From the cell containing the given text, extract its center point as (x, y) coordinate. 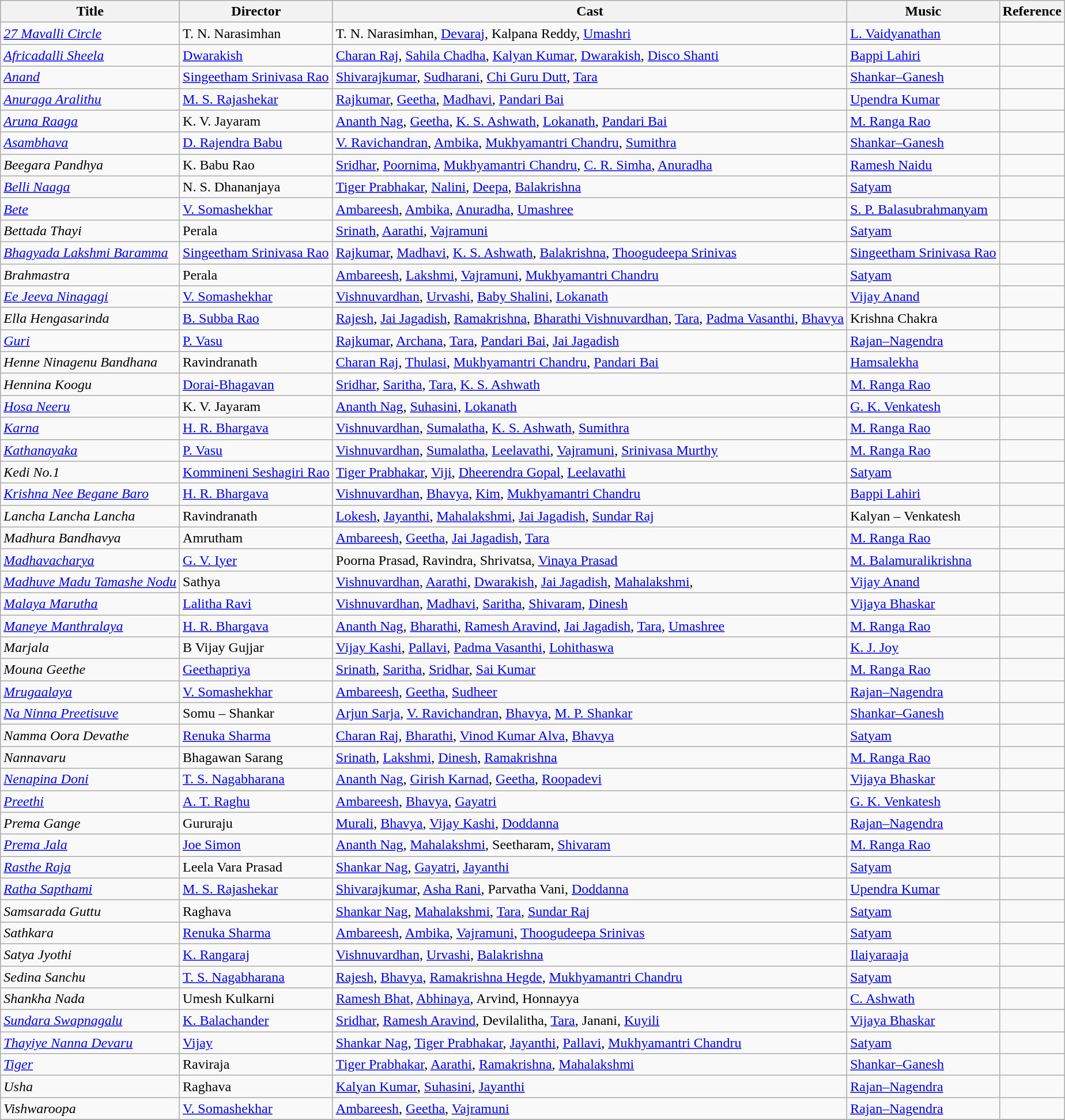
Ratha Sapthami (90, 889)
Music (923, 12)
Henne Ninagenu Bandhana (90, 363)
Dorai-Bhagavan (256, 384)
Murali, Bhavya, Vijay Kashi, Doddanna (590, 823)
Bettada Thayi (90, 231)
Vishwaroopa (90, 1108)
Tiger Prabhakar, Nalini, Deepa, Balakrishna (590, 187)
Ambareesh, Geetha, Jai Jagadish, Tara (590, 538)
Anand (90, 77)
Kalyan – Venkatesh (923, 516)
Vishnuvardhan, Aarathi, Dwarakish, Jai Jagadish, Mahalakshmi, (590, 582)
Mrugaalaya (90, 692)
B Vijay Gujjar (256, 648)
Ambareesh, Ambika, Anuradha, Umashree (590, 209)
C. Ashwath (923, 999)
Sridhar, Ramesh Aravind, Devilalitha, Tara, Janani, Kuyili (590, 1021)
Rasthe Raja (90, 867)
Kommineni Seshagiri Rao (256, 472)
Anuraga Aralithu (90, 99)
Na Ninna Preetisuve (90, 714)
S. P. Balasubrahmanyam (923, 209)
Sathya (256, 582)
Kedi No.1 (90, 472)
Dwarakish (256, 55)
Umesh Kulkarni (256, 999)
Tiger Prabhakar, Viji, Dheerendra Gopal, Leelavathi (590, 472)
Sundara Swapnagalu (90, 1021)
Ambareesh, Ambika, Vajramuni, Thoogudeepa Srinivas (590, 933)
Madhuve Madu Tamashe Nodu (90, 582)
N. S. Dhananjaya (256, 187)
Raviraja (256, 1065)
Mouna Geethe (90, 670)
Tiger Prabhakar, Aarathi, Ramakrishna, Mahalakshmi (590, 1065)
Rajkumar, Archana, Tara, Pandari Bai, Jai Jagadish (590, 341)
Kalyan Kumar, Suhasini, Jayanthi (590, 1087)
27 Mavalli Circle (90, 33)
Namma Oora Devathe (90, 736)
Krishna Nee Begane Baro (90, 494)
Sathkara (90, 933)
Ananth Nag, Geetha, K. S. Ashwath, Lokanath, Pandari Bai (590, 121)
Hennina Koogu (90, 384)
Marjala (90, 648)
Rajkumar, Madhavi, K. S. Ashwath, Balakrishna, Thoogudeepa Srinivas (590, 252)
Shankha Nada (90, 999)
Madhura Bandhavya (90, 538)
Somu – Shankar (256, 714)
Leela Vara Prasad (256, 867)
Aruna Raaga (90, 121)
Asambhava (90, 143)
Director (256, 12)
Krishna Chakra (923, 319)
Sedina Sanchu (90, 977)
Shankar Nag, Gayatri, Jayanthi (590, 867)
Ambareesh, Lakshmi, Vajramuni, Mukhyamantri Chandru (590, 275)
Malaya Marutha (90, 604)
Ambareesh, Geetha, Vajramuni (590, 1108)
Ananth Nag, Suhasini, Lokanath (590, 406)
Ananth Nag, Bharathi, Ramesh Aravind, Jai Jagadish, Tara, Umashree (590, 625)
Ambareesh, Geetha, Sudheer (590, 692)
Samsarada Guttu (90, 911)
Prema Jala (90, 845)
V. Ravichandran, Ambika, Mukhyamantri Chandru, Sumithra (590, 143)
Title (90, 12)
Vishnuvardhan, Sumalatha, Leelavathi, Vajramuni, Srinivasa Murthy (590, 450)
Bhagawan Sarang (256, 757)
Vijay (256, 1043)
Joe Simon (256, 845)
Ramesh Bhat, Abhinaya, Arvind, Honnayya (590, 999)
Maneye Manthralaya (90, 625)
M. Balamuralikrishna (923, 560)
Madhavacharya (90, 560)
Nannavaru (90, 757)
Prema Gange (90, 823)
Lalitha Ravi (256, 604)
Guri (90, 341)
Ella Hengasarinda (90, 319)
Shankar Nag, Tiger Prabhakar, Jayanthi, Pallavi, Mukhyamantri Chandru (590, 1043)
Bhagyada Lakshmi Baramma (90, 252)
Poorna Prasad, Ravindra, Shrivatsa, Vinaya Prasad (590, 560)
Srinath, Lakshmi, Dinesh, Ramakrishna (590, 757)
Thayiye Nanna Devaru (90, 1043)
Vishnuvardhan, Madhavi, Saritha, Shivaram, Dinesh (590, 604)
Bete (90, 209)
Shivarajkumar, Asha Rani, Parvatha Vani, Doddanna (590, 889)
Srinath, Aarathi, Vajramuni (590, 231)
K. J. Joy (923, 648)
T. N. Narasimhan, Devaraj, Kalpana Reddy, Umashri (590, 33)
Rajkumar, Geetha, Madhavi, Pandari Bai (590, 99)
Rajesh, Bhavya, Ramakrishna Hegde, Mukhyamantri Chandru (590, 977)
L. Vaidyanathan (923, 33)
Ambareesh, Bhavya, Gayatri (590, 801)
G. V. Iyer (256, 560)
K. Rangaraj (256, 955)
Kathanayaka (90, 450)
Shankar Nag, Mahalakshmi, Tara, Sundar Raj (590, 911)
Africadalli Sheela (90, 55)
Preethi (90, 801)
T. N. Narasimhan (256, 33)
D. Rajendra Babu (256, 143)
Lancha Lancha Lancha (90, 516)
Ilaiyaraaja (923, 955)
Vijay Kashi, Pallavi, Padma Vasanthi, Lohithaswa (590, 648)
Hosa Neeru (90, 406)
Charan Raj, Sahila Chadha, Kalyan Kumar, Dwarakish, Disco Shanti (590, 55)
Beegara Pandhya (90, 165)
Amrutham (256, 538)
Karna (90, 428)
Ramesh Naidu (923, 165)
Charan Raj, Thulasi, Mukhyamantri Chandru, Pandari Bai (590, 363)
Gururaju (256, 823)
Shivarajkumar, Sudharani, Chi Guru Dutt, Tara (590, 77)
K. Balachander (256, 1021)
Arjun Sarja, V. Ravichandran, Bhavya, M. P. Shankar (590, 714)
Vishnuvardhan, Bhavya, Kim, Mukhyamantri Chandru (590, 494)
Tiger (90, 1065)
Hamsalekha (923, 363)
Sridhar, Poornima, Mukhyamantri Chandru, C. R. Simha, Anuradha (590, 165)
Geethapriya (256, 670)
A. T. Raghu (256, 801)
Vishnuvardhan, Urvashi, Baby Shalini, Lokanath (590, 297)
Lokesh, Jayanthi, Mahalakshmi, Jai Jagadish, Sundar Raj (590, 516)
Ananth Nag, Girish Karnad, Geetha, Roopadevi (590, 779)
Srinath, Saritha, Sridhar, Sai Kumar (590, 670)
Charan Raj, Bharathi, Vinod Kumar Alva, Bhavya (590, 736)
Ee Jeeva Ninagagi (90, 297)
Vishnuvardhan, Urvashi, Balakrishna (590, 955)
Reference (1032, 12)
Sridhar, Saritha, Tara, K. S. Ashwath (590, 384)
Satya Jyothi (90, 955)
B. Subba Rao (256, 319)
Rajesh, Jai Jagadish, Ramakrishna, Bharathi Vishnuvardhan, Tara, Padma Vasanthi, Bhavya (590, 319)
K. Babu Rao (256, 165)
Cast (590, 12)
Vishnuvardhan, Sumalatha, K. S. Ashwath, Sumithra (590, 428)
Usha (90, 1087)
Belli Naaga (90, 187)
Ananth Nag, Mahalakshmi, Seetharam, Shivaram (590, 845)
Nenapina Doni (90, 779)
Brahmastra (90, 275)
